From the cell containing the given text, extract its center point as (X, Y) coordinate. 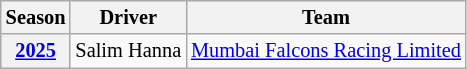
Salim Hanna (128, 51)
Mumbai Falcons Racing Limited (326, 51)
Season (36, 17)
2025 (36, 51)
Driver (128, 17)
Team (326, 17)
